Determine the [x, y] coordinate at the center of the cell enclosing the given text.  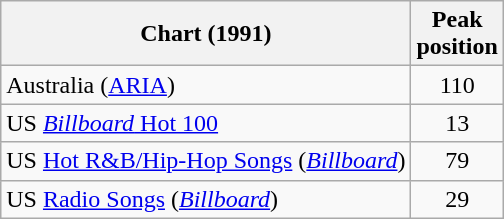
US Billboard Hot 100 [206, 123]
13 [457, 123]
79 [457, 161]
110 [457, 85]
Australia (ARIA) [206, 85]
29 [457, 199]
US Hot R&B/Hip-Hop Songs (Billboard) [206, 161]
US Radio Songs (Billboard) [206, 199]
Chart (1991) [206, 34]
Peakposition [457, 34]
